Scan for the cell matching the given text and deliver its (X, Y) coordinate at center. 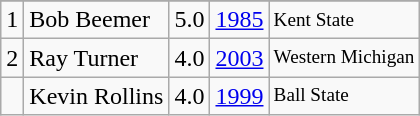
Bob Beemer (96, 20)
1999 (240, 96)
2003 (240, 58)
Kevin Rollins (96, 96)
Kent State (344, 20)
Western Michigan (344, 58)
Ball State (344, 96)
1985 (240, 20)
5.0 (190, 20)
1 (12, 20)
2 (12, 58)
Ray Turner (96, 58)
